Extract the (x, y) coordinate from the center of the cell holding the provided text.  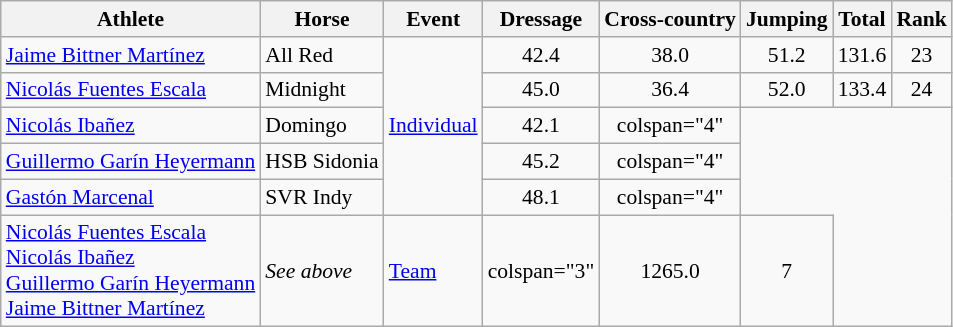
Jumping (787, 19)
42.4 (542, 55)
Team (434, 271)
42.1 (542, 126)
Midnight (322, 90)
133.4 (862, 90)
SVR Indy (322, 197)
51.2 (787, 55)
Guillermo Garín Heyermann (131, 162)
Individual (434, 126)
Nicolás Fuentes Escala (131, 90)
Nicolás Fuentes EscalaNicolás IbañezGuillermo Garín HeyermannJaime Bittner Martínez (131, 271)
Rank (922, 19)
36.4 (670, 90)
Jaime Bittner Martínez (131, 55)
All Red (322, 55)
24 (922, 90)
Event (434, 19)
48.1 (542, 197)
131.6 (862, 55)
Domingo (322, 126)
23 (922, 55)
52.0 (787, 90)
45.2 (542, 162)
Total (862, 19)
1265.0 (670, 271)
Cross-country (670, 19)
Dressage (542, 19)
45.0 (542, 90)
See above (322, 271)
HSB Sidonia (322, 162)
Nicolás Ibañez (131, 126)
Gastón Marcenal (131, 197)
colspan="3" (542, 271)
38.0 (670, 55)
7 (787, 271)
Athlete (131, 19)
Horse (322, 19)
